Provide the [x, y] coordinate of the cell's center where the given text is located.  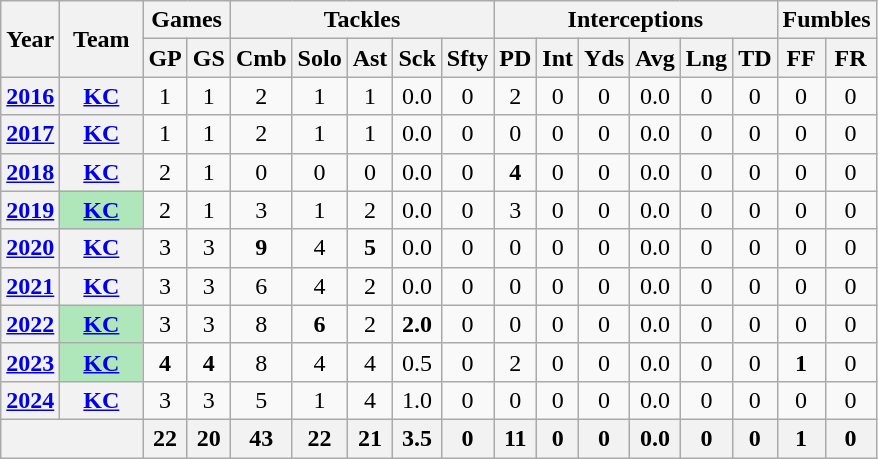
2017 [30, 134]
9 [261, 248]
Ast [370, 58]
2024 [30, 400]
2018 [30, 172]
PD [516, 58]
FF [801, 58]
TD [755, 58]
0.5 [417, 362]
GS [208, 58]
1.0 [417, 400]
2019 [30, 210]
2023 [30, 362]
Sck [417, 58]
Solo [320, 58]
GP [165, 58]
11 [516, 438]
Games [186, 20]
Team [102, 39]
Int [558, 58]
Tackles [362, 20]
Yds [604, 58]
Year [30, 39]
Fumbles [826, 20]
Cmb [261, 58]
2.0 [417, 324]
20 [208, 438]
Interceptions [636, 20]
2016 [30, 96]
Lng [706, 58]
2022 [30, 324]
43 [261, 438]
FR [850, 58]
Avg [656, 58]
2020 [30, 248]
Sfty [467, 58]
2021 [30, 286]
3.5 [417, 438]
21 [370, 438]
